For the text-containing cell, return its midpoint in (X, Y) coordinate format. 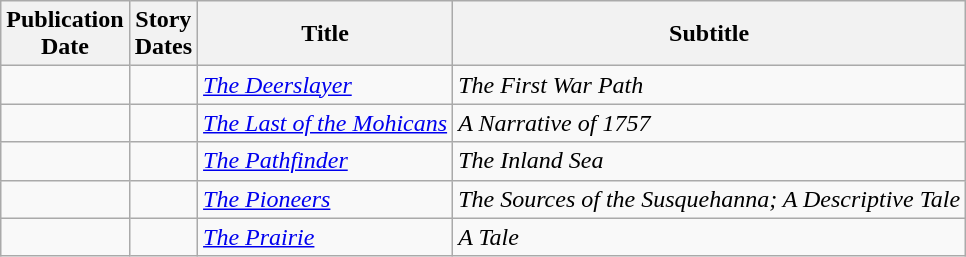
Title (326, 34)
The Inland Sea (710, 161)
StoryDates (163, 34)
The Prairie (326, 237)
PublicationDate (65, 34)
The Pioneers (326, 199)
Subtitle (710, 34)
The Deerslayer (326, 85)
A Tale (710, 237)
The First War Path (710, 85)
The Pathfinder (326, 161)
The Sources of the Susquehanna; A Descriptive Tale (710, 199)
The Last of the Mohicans (326, 123)
A Narrative of 1757 (710, 123)
